Output the [X, Y] coordinate of the center of the cell containing the given text.  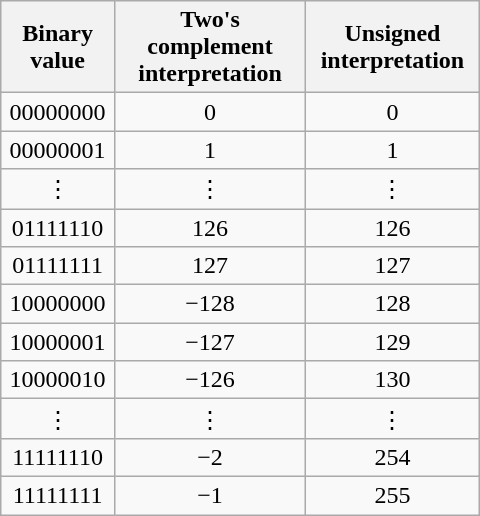
128 [393, 304]
129 [393, 342]
Unsigned interpretation [393, 47]
10000010 [58, 380]
Binary value [58, 47]
254 [393, 457]
01111111 [58, 266]
10000000 [58, 304]
10000001 [58, 342]
−126 [210, 380]
−127 [210, 342]
−2 [210, 457]
−128 [210, 304]
00000000 [58, 112]
−1 [210, 495]
255 [393, 495]
00000001 [58, 150]
Two's complement interpretation [210, 47]
11111111 [58, 495]
130 [393, 380]
01111110 [58, 227]
11111110 [58, 457]
